Detect which cell encompasses the target text, then output its (X, Y) center coordinate. 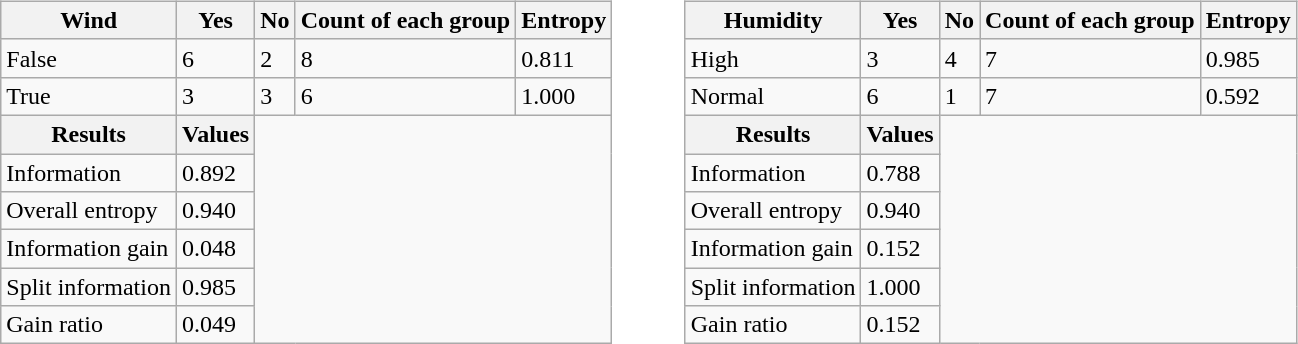
0.788 (900, 173)
Wind (89, 20)
0.892 (215, 173)
False (89, 58)
4 (959, 58)
1 (959, 96)
0.811 (564, 58)
2 (275, 58)
Humidity (773, 20)
8 (406, 58)
High (773, 58)
0.048 (215, 249)
True (89, 96)
Normal (773, 96)
0.592 (1248, 96)
0.049 (215, 325)
